Detect which cell encompasses the target text, then output its [x, y] center coordinate. 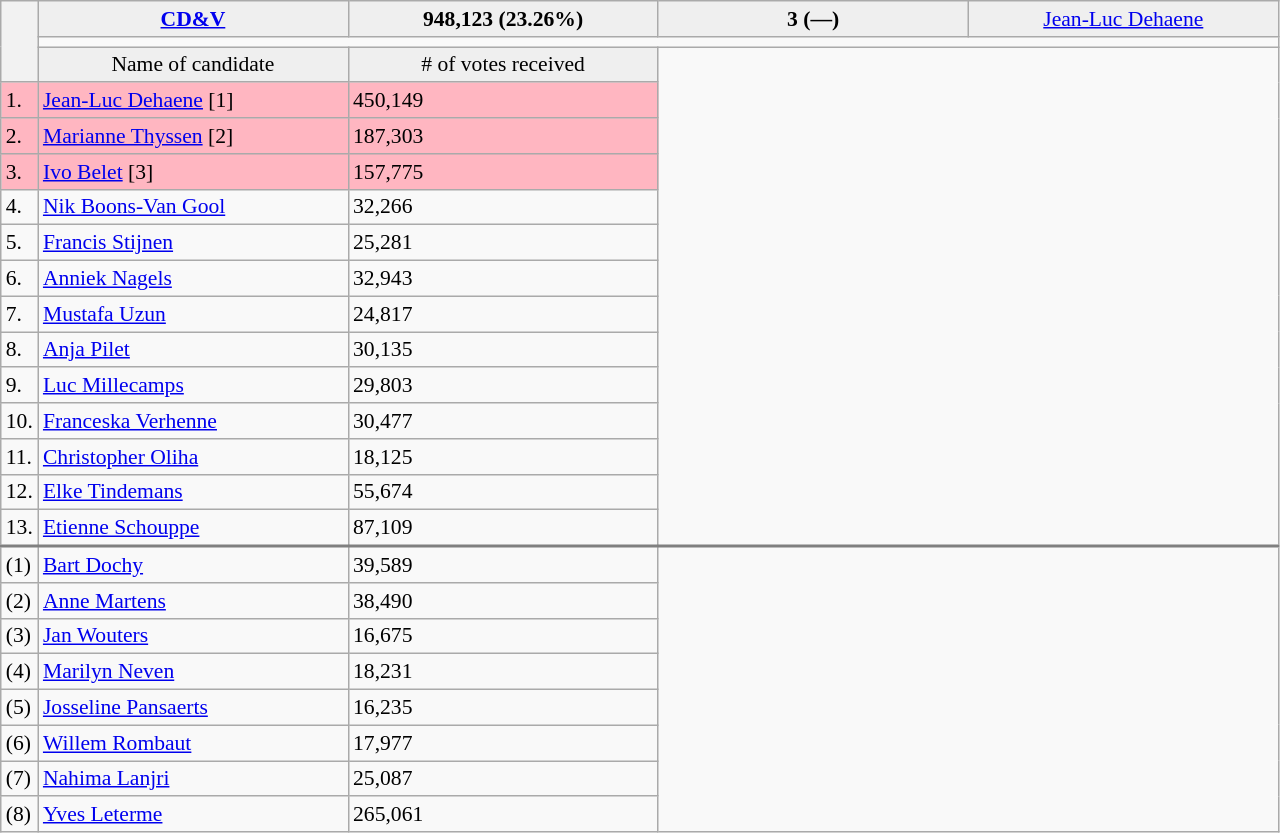
Franceska Verhenne [193, 421]
7. [20, 314]
11. [20, 457]
Mustafa Uzun [193, 314]
Nahima Lanjri [193, 779]
18,125 [503, 457]
16,235 [503, 708]
Luc Millecamps [193, 386]
Josseline Pansaerts [193, 708]
Jan Wouters [193, 636]
450,149 [503, 101]
8. [20, 350]
Francis Stijnen [193, 243]
(7) [20, 779]
17,977 [503, 743]
Marilyn Neven [193, 672]
38,490 [503, 601]
Etienne Schouppe [193, 528]
12. [20, 492]
265,061 [503, 815]
(1) [20, 564]
Willem Rombaut [193, 743]
CD&V [193, 19]
(3) [20, 636]
Anne Martens [193, 601]
6. [20, 279]
Ivo Belet [3] [193, 172]
# of votes received [503, 65]
24,817 [503, 314]
(5) [20, 708]
Nik Boons-Van Gool [193, 207]
39,589 [503, 564]
32,266 [503, 207]
Elke Tindemans [193, 492]
30,477 [503, 421]
87,109 [503, 528]
16,675 [503, 636]
3 (—) [813, 19]
5. [20, 243]
Name of candidate [193, 65]
32,943 [503, 279]
30,135 [503, 350]
Bart Dochy [193, 564]
Jean-Luc Dehaene [1123, 19]
3. [20, 172]
4. [20, 207]
25,281 [503, 243]
2. [20, 136]
29,803 [503, 386]
55,674 [503, 492]
Yves Leterme [193, 815]
Jean-Luc Dehaene [1] [193, 101]
9. [20, 386]
Christopher Oliha [193, 457]
157,775 [503, 172]
13. [20, 528]
10. [20, 421]
(4) [20, 672]
(8) [20, 815]
18,231 [503, 672]
25,087 [503, 779]
Anja Pilet [193, 350]
187,303 [503, 136]
Anniek Nagels [193, 279]
(6) [20, 743]
(2) [20, 601]
1. [20, 101]
948,123 (23.26%) [503, 19]
Marianne Thyssen [2] [193, 136]
